Capture the cell that displays the provided text and extract its (X, Y) central coordinate. 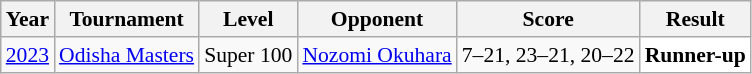
Tournament (126, 19)
Odisha Masters (126, 55)
Runner-up (696, 55)
7–21, 23–21, 20–22 (548, 55)
Level (248, 19)
Year (28, 19)
Result (696, 19)
Super 100 (248, 55)
Score (548, 19)
Nozomi Okuhara (376, 55)
2023 (28, 55)
Opponent (376, 19)
